Pinpoint the cell where the given text exists, returning its [X, Y] midpoint coordinate. 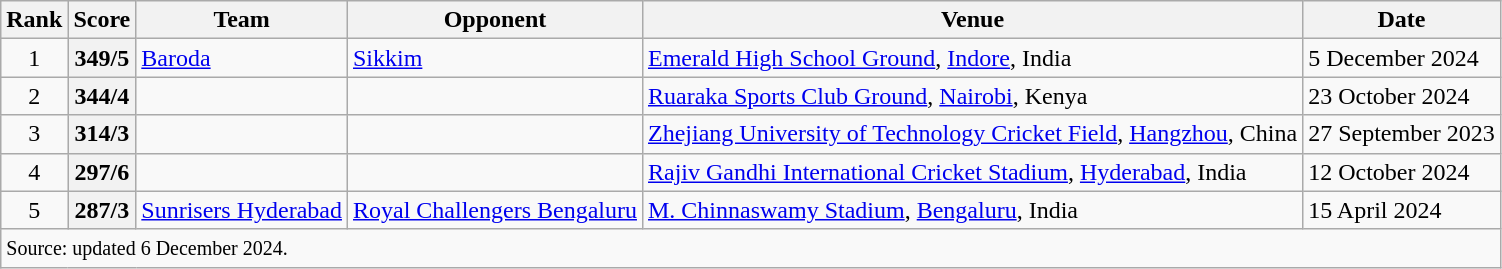
3 [34, 134]
M. Chinnaswamy Stadium, Bengaluru, India [972, 210]
Baroda [242, 58]
Date [1402, 20]
Emerald High School Ground, Indore, India [972, 58]
Sunrisers Hyderabad [242, 210]
344/4 [102, 96]
Team [242, 20]
12 October 2024 [1402, 172]
Rajiv Gandhi International Cricket Stadium, Hyderabad, India [972, 172]
Source: updated 6 December 2024. [751, 248]
23 October 2024 [1402, 96]
Rank [34, 20]
Zhejiang University of Technology Cricket Field, Hangzhou, China [972, 134]
349/5 [102, 58]
Opponent [494, 20]
27 September 2023 [1402, 134]
2 [34, 96]
1 [34, 58]
297/6 [102, 172]
15 April 2024 [1402, 210]
5 December 2024 [1402, 58]
287/3 [102, 210]
Royal Challengers Bengaluru [494, 210]
Ruaraka Sports Club Ground, Nairobi, Kenya [972, 96]
Sikkim [494, 58]
5 [34, 210]
Venue [972, 20]
4 [34, 172]
314/3 [102, 134]
Score [102, 20]
